Determine the (x, y) coordinate at the center of the cell enclosing the given text.  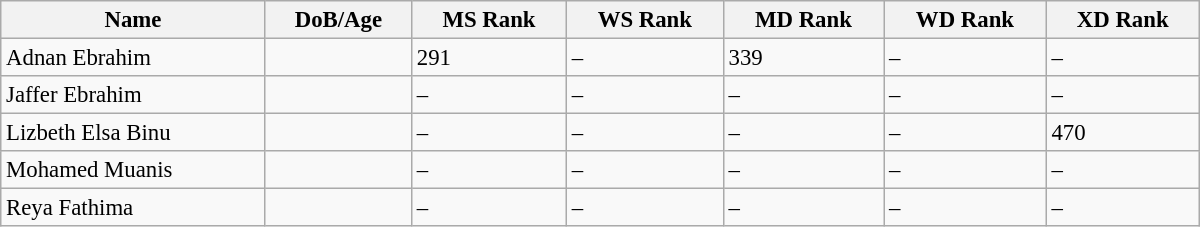
MD Rank (804, 20)
DoB/Age (338, 20)
WD Rank (965, 20)
339 (804, 58)
Lizbeth Elsa Binu (133, 133)
Name (133, 20)
MS Rank (490, 20)
Mohamed Muanis (133, 170)
470 (1122, 133)
Adnan Ebrahim (133, 58)
291 (490, 58)
Jaffer Ebrahim (133, 95)
XD Rank (1122, 20)
WS Rank (644, 20)
Reya Fathima (133, 208)
